Output the [x, y] coordinate of the center of the cell containing the given text.  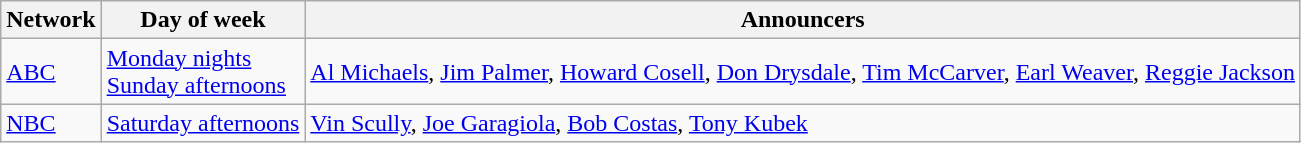
ABC [51, 72]
Vin Scully, Joe Garagiola, Bob Costas, Tony Kubek [803, 123]
NBC [51, 123]
Monday nightsSunday afternoons [203, 72]
Network [51, 20]
Saturday afternoons [203, 123]
Announcers [803, 20]
Day of week [203, 20]
Al Michaels, Jim Palmer, Howard Cosell, Don Drysdale, Tim McCarver, Earl Weaver, Reggie Jackson [803, 72]
